Determine the (X, Y) coordinate at the center of the cell enclosing the given text.  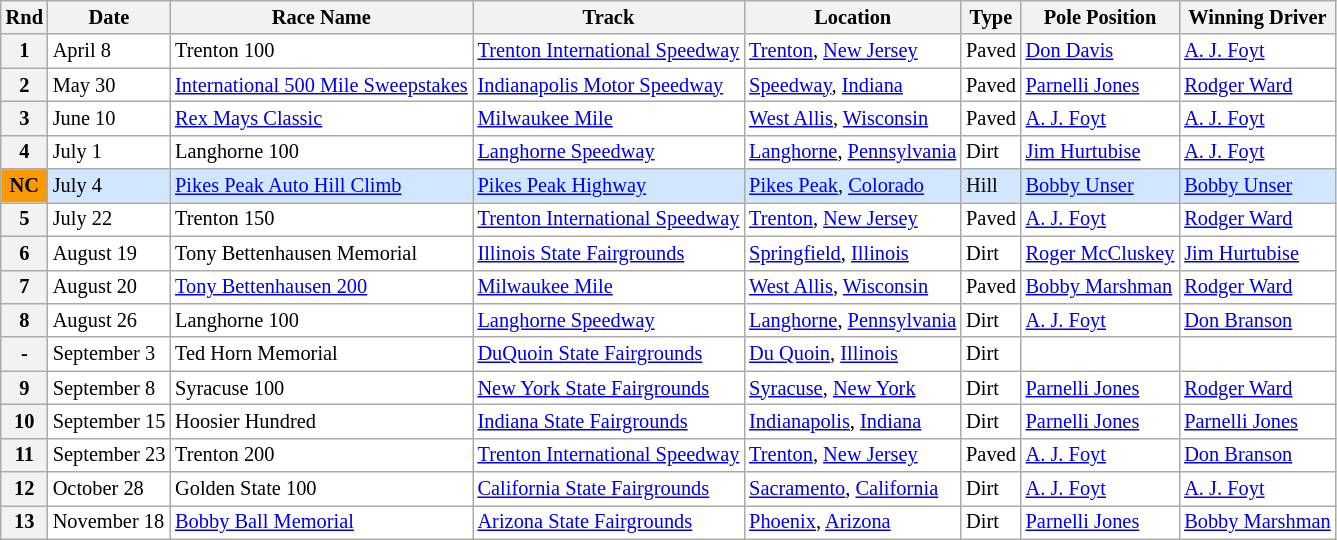
Pole Position (1100, 17)
Type (991, 17)
Pikes Peak Auto Hill Climb (321, 186)
1 (24, 51)
Hoosier Hundred (321, 421)
International 500 Mile Sweepstakes (321, 85)
13 (24, 522)
Trenton 200 (321, 455)
Rex Mays Classic (321, 118)
Indianapolis Motor Speedway (609, 85)
June 10 (109, 118)
Arizona State Fairgrounds (609, 522)
Roger McCluskey (1100, 253)
May 30 (109, 85)
Rnd (24, 17)
California State Fairgrounds (609, 489)
10 (24, 421)
Golden State 100 (321, 489)
September 23 (109, 455)
9 (24, 388)
Tony Bettenhausen 200 (321, 287)
Syracuse, New York (852, 388)
Ted Horn Memorial (321, 354)
August 19 (109, 253)
11 (24, 455)
September 8 (109, 388)
Pikes Peak, Colorado (852, 186)
Race Name (321, 17)
- (24, 354)
Track (609, 17)
NC (24, 186)
7 (24, 287)
4 (24, 152)
8 (24, 320)
Bobby Ball Memorial (321, 522)
Winning Driver (1257, 17)
Du Quoin, Illinois (852, 354)
New York State Fairgrounds (609, 388)
Illinois State Fairgrounds (609, 253)
Hill (991, 186)
August 26 (109, 320)
Date (109, 17)
Don Davis (1100, 51)
Sacramento, California (852, 489)
August 20 (109, 287)
Indiana State Fairgrounds (609, 421)
5 (24, 219)
Syracuse 100 (321, 388)
Trenton 150 (321, 219)
Location (852, 17)
Indianapolis, Indiana (852, 421)
November 18 (109, 522)
12 (24, 489)
October 28 (109, 489)
Springfield, Illinois (852, 253)
6 (24, 253)
July 1 (109, 152)
July 4 (109, 186)
3 (24, 118)
Pikes Peak Highway (609, 186)
Phoenix, Arizona (852, 522)
DuQuoin State Fairgrounds (609, 354)
Speedway, Indiana (852, 85)
April 8 (109, 51)
Tony Bettenhausen Memorial (321, 253)
2 (24, 85)
Trenton 100 (321, 51)
July 22 (109, 219)
September 3 (109, 354)
September 15 (109, 421)
